Locate the cell with the specified text and output its (x, y) center coordinate. 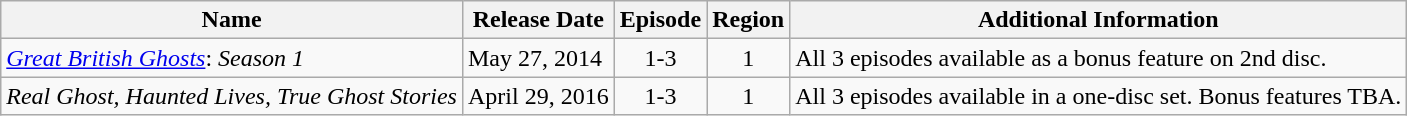
All 3 episodes available in a one-disc set. Bonus features TBA. (1098, 96)
Release Date (538, 20)
Additional Information (1098, 20)
Episode (660, 20)
All 3 episodes available as a bonus feature on 2nd disc. (1098, 58)
Real Ghost, Haunted Lives, True Ghost Stories (232, 96)
Region (748, 20)
Name (232, 20)
April 29, 2016 (538, 96)
May 27, 2014 (538, 58)
Great British Ghosts: Season 1 (232, 58)
